Determine the [x, y] coordinate at the center of the cell enclosing the given text.  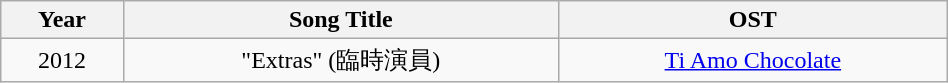
Year [62, 20]
Ti Amo Chocolate [752, 60]
2012 [62, 60]
"Extras" (臨時演員) [340, 60]
OST [752, 20]
Song Title [340, 20]
